Pinpoint the cell where the given text exists, returning its (X, Y) midpoint coordinate. 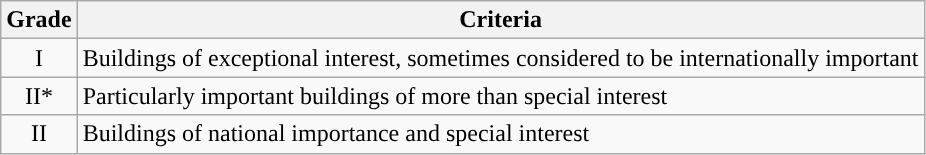
Grade (39, 20)
Buildings of national importance and special interest (500, 134)
Buildings of exceptional interest, sometimes considered to be internationally important (500, 58)
II (39, 134)
II* (39, 96)
I (39, 58)
Particularly important buildings of more than special interest (500, 96)
Criteria (500, 20)
